Locate the cell with the specified text and output its [x, y] center coordinate. 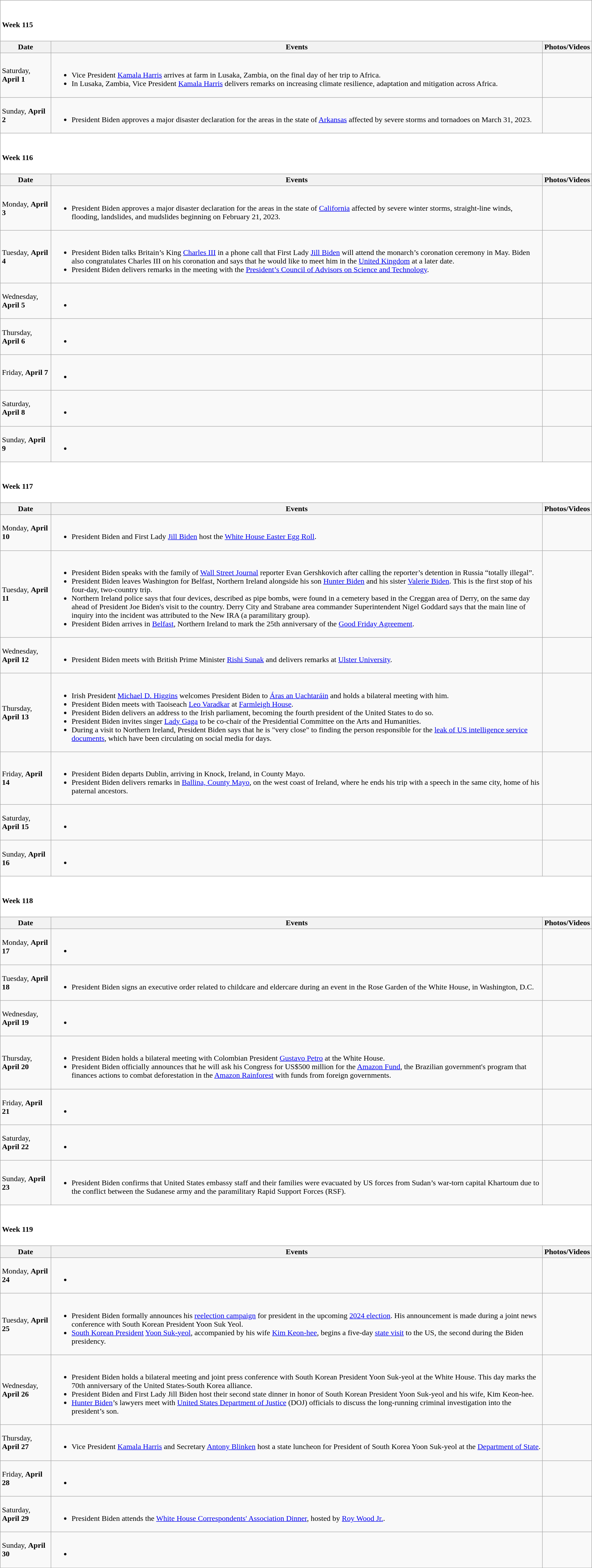
Friday, April 7 [26, 373]
Monday, April 24 [26, 1275]
Sunday, April 16 [26, 858]
Saturday, April 29 [26, 1514]
Friday, April 28 [26, 1478]
Wednesday, April 12 [26, 655]
Sunday, April 23 [26, 1183]
Thursday, April 13 [26, 712]
Friday, April 21 [26, 1107]
Monday, April 10 [26, 533]
President Biden attends the White House Correspondents' Association Dinner, hosted by Roy Wood Jr.. [297, 1514]
Saturday, April 22 [26, 1143]
Sunday, April 2 [26, 115]
Tuesday, April 18 [26, 982]
Monday, April 3 [26, 208]
Friday, April 14 [26, 778]
Week 116 [296, 154]
Week 119 [296, 1225]
Tuesday, April 25 [26, 1324]
Sunday, April 9 [26, 444]
Saturday, April 8 [26, 408]
President Biden and First Lady Jill Biden host the White House Easter Egg Roll. [297, 533]
Tuesday, April 4 [26, 257]
President Biden meets with British Prime Minister Rishi Sunak and delivers remarks at Ulster University. [297, 655]
Saturday, April 15 [26, 822]
Tuesday, April 11 [26, 594]
Week 115 [296, 21]
Thursday, April 20 [26, 1063]
Wednesday, April 26 [26, 1390]
Wednesday, April 5 [26, 301]
Thursday, April 27 [26, 1442]
Thursday, April 6 [26, 337]
Monday, April 17 [26, 946]
Saturday, April 1 [26, 75]
Wednesday, April 19 [26, 1019]
Week 118 [296, 896]
Week 117 [296, 482]
Sunday, April 30 [26, 1550]
